For the text-containing cell, return its midpoint in (x, y) coordinate format. 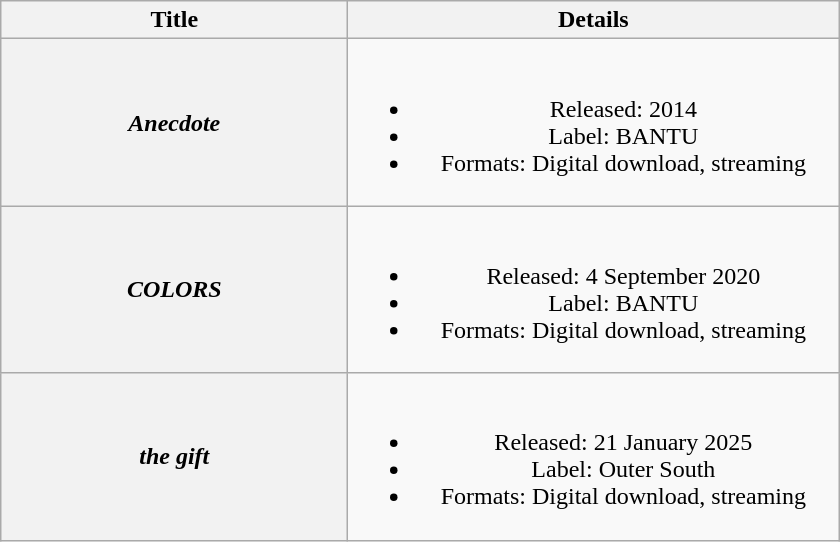
COLORS (174, 290)
Released: 4 September 2020Label: BANTUFormats: Digital download, streaming (594, 290)
Title (174, 20)
Anecdote (174, 122)
Details (594, 20)
the gift (174, 456)
Released: 21 January 2025Label: Outer SouthFormats: Digital download, streaming (594, 456)
Released: 2014Label: BANTUFormats: Digital download, streaming (594, 122)
